For the text-containing cell, return its midpoint in (x, y) coordinate format. 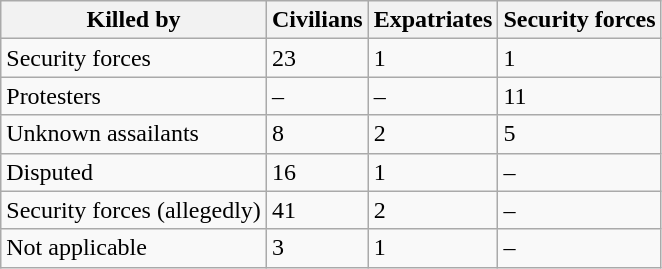
16 (317, 172)
Disputed (134, 172)
3 (317, 248)
Unknown assailants (134, 134)
Killed by (134, 20)
Not applicable (134, 248)
Security forces (allegedly) (134, 210)
23 (317, 58)
Expatriates (433, 20)
8 (317, 134)
Civilians (317, 20)
11 (580, 96)
Protesters (134, 96)
41 (317, 210)
5 (580, 134)
